Determine the [x, y] coordinate at the center of the cell enclosing the given text.  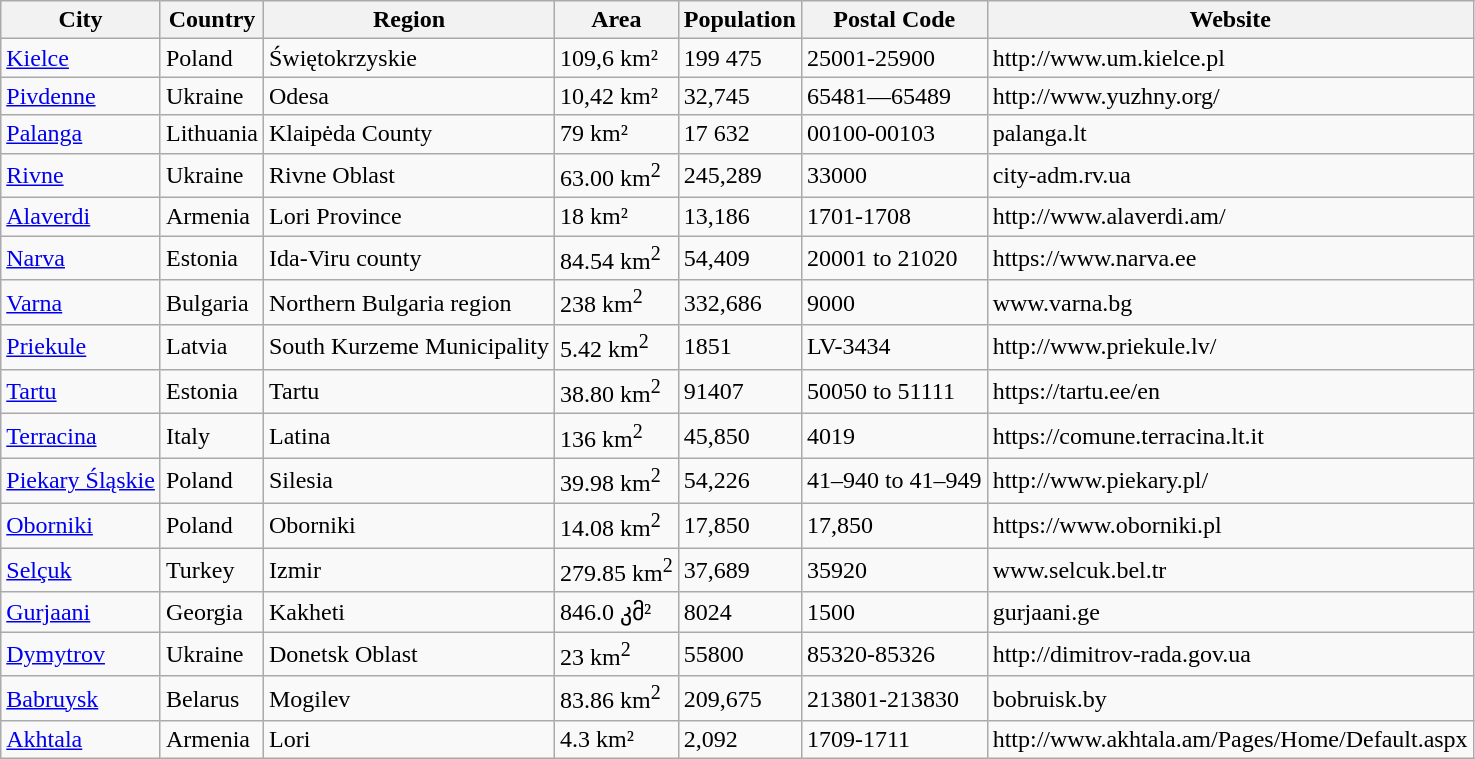
Rivne [81, 176]
Italy [212, 436]
Postal Code [894, 20]
1851 [740, 348]
Palanga [81, 134]
Terracina [81, 436]
Rivne Oblast [408, 176]
Pivdenne [81, 96]
Babruysk [81, 698]
Country [212, 20]
https://tartu.ee/en [1230, 392]
Varna [81, 302]
91407 [740, 392]
199 475 [740, 58]
Kielce [81, 58]
Lithuania [212, 134]
109,6 km² [617, 58]
14.08 km2 [617, 526]
10,42 km² [617, 96]
https://comune.terracina.lt.it [1230, 436]
39.98 km2 [617, 480]
20001 to 21020 [894, 258]
83.86 km2 [617, 698]
54,409 [740, 258]
1701-1708 [894, 217]
city-adm.rv.ua [1230, 176]
9000 [894, 302]
25001-25900 [894, 58]
4.3 km² [617, 740]
Narva [81, 258]
1500 [894, 612]
bobruisk.by [1230, 698]
Ida-Viru county [408, 258]
Website [1230, 20]
85320-85326 [894, 654]
http://www.akhtala.am/Pages/Home/Default.aspx [1230, 740]
Lori Province [408, 217]
https://www.oborniki.pl [1230, 526]
Kakheti [408, 612]
Selçuk [81, 570]
Area [617, 20]
1709-1711 [894, 740]
Świętokrzyskie [408, 58]
http://www.yuzhny.org/ [1230, 96]
65481—65489 [894, 96]
Belarus [212, 698]
54,226 [740, 480]
gurjaani.ge [1230, 612]
www.selcuk.bel.tr [1230, 570]
Akhtala [81, 740]
4019 [894, 436]
846.0 კმ² [617, 612]
Priekule [81, 348]
Gurjaani [81, 612]
Lori [408, 740]
33000 [894, 176]
LV-3434 [894, 348]
http://www.priekule.lv/ [1230, 348]
Mogilev [408, 698]
Silesia [408, 480]
Odesa [408, 96]
https://www.narva.ee [1230, 258]
136 km2 [617, 436]
Piekary Śląskie [81, 480]
Bulgaria [212, 302]
209,675 [740, 698]
South Kurzeme Municipality [408, 348]
45,850 [740, 436]
Klaipėda County [408, 134]
50050 to 51111 [894, 392]
84.54 km2 [617, 258]
Izmir [408, 570]
13,186 [740, 217]
332,686 [740, 302]
55800 [740, 654]
245,289 [740, 176]
5.42 km2 [617, 348]
37,689 [740, 570]
279.85 km2 [617, 570]
www.varna.bg [1230, 302]
Latvia [212, 348]
Population [740, 20]
Donetsk Oblast [408, 654]
Turkey [212, 570]
http://www.um.kielce.pl [1230, 58]
http://www.piekary.pl/ [1230, 480]
Region [408, 20]
Latina [408, 436]
213801-213830 [894, 698]
8024 [740, 612]
17 632 [740, 134]
32,745 [740, 96]
palanga.lt [1230, 134]
Northern Bulgaria region [408, 302]
Dymytrov [81, 654]
http://www.alaverdi.am/ [1230, 217]
00100-00103 [894, 134]
79 km² [617, 134]
38.80 km2 [617, 392]
238 km2 [617, 302]
Georgia [212, 612]
18 km² [617, 217]
41–940 to 41–949 [894, 480]
35920 [894, 570]
2,092 [740, 740]
http://dimitrov-rada.gov.ua [1230, 654]
63.00 km2 [617, 176]
23 km2 [617, 654]
Alaverdi [81, 217]
City [81, 20]
